Detect which cell encompasses the target text, then output its [x, y] center coordinate. 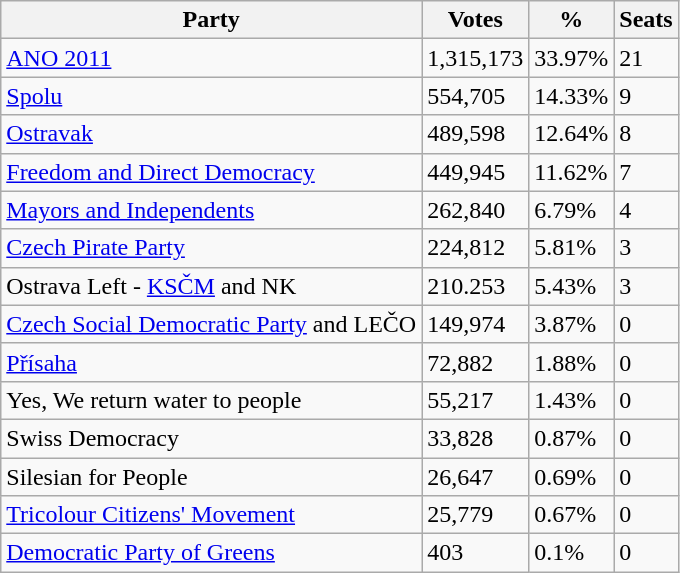
3.87% [572, 324]
9 [646, 96]
210.253 [476, 286]
0.87% [572, 438]
Ostrava Left - KSČM and NK [212, 286]
0.67% [572, 515]
Spolu [212, 96]
Party [212, 20]
Freedom and Direct Democracy [212, 172]
Yes, We return water to people [212, 400]
Mayors and Independents [212, 210]
1.88% [572, 362]
14.33% [572, 96]
26,647 [476, 477]
403 [476, 553]
Silesian for People [212, 477]
224,812 [476, 248]
Czech Social Democratic Party and LEČO [212, 324]
% [572, 20]
12.64% [572, 134]
5.43% [572, 286]
33.97% [572, 58]
Czech Pirate Party [212, 248]
11.62% [572, 172]
449,945 [476, 172]
7 [646, 172]
21 [646, 58]
6.79% [572, 210]
262,840 [476, 210]
Tricolour Citizens' Movement [212, 515]
Votes [476, 20]
Ostravak [212, 134]
Přísaha [212, 362]
5.81% [572, 248]
ANO 2011 [212, 58]
4 [646, 210]
33,828 [476, 438]
Seats [646, 20]
Swiss Democracy [212, 438]
489,598 [476, 134]
72,882 [476, 362]
149,974 [476, 324]
8 [646, 134]
554,705 [476, 96]
Democratic Party of Greens [212, 553]
55,217 [476, 400]
1,315,173 [476, 58]
0.69% [572, 477]
0.1% [572, 553]
1.43% [572, 400]
25,779 [476, 515]
